Locate the cell with the specified text and output its [X, Y] center coordinate. 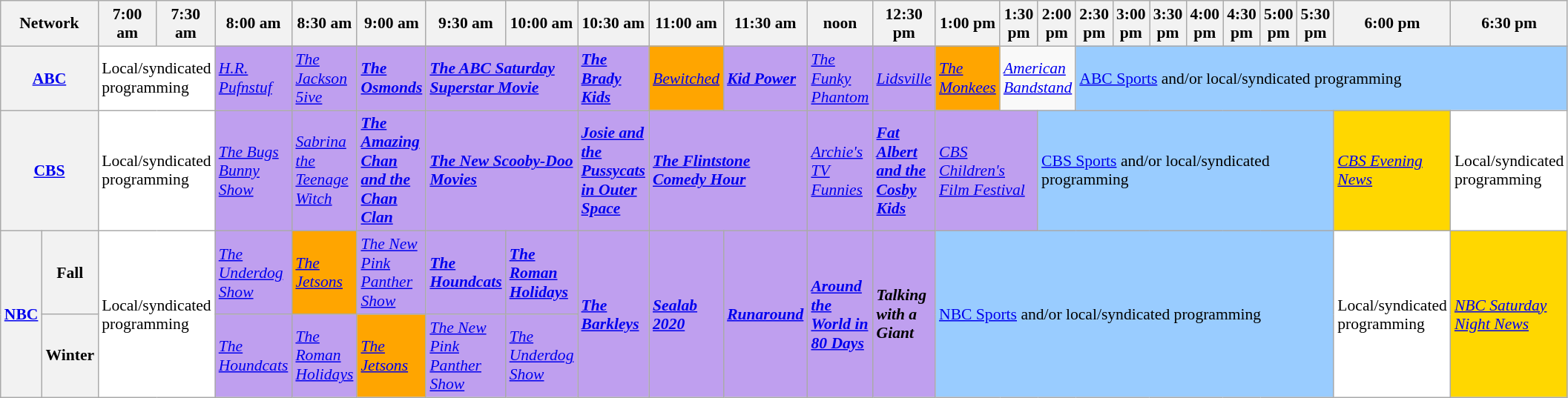
NBC Sports and/or local/syndicated programming [1135, 314]
The New Scooby-Doo Movies [501, 170]
Fall [70, 273]
The Flintstone Comedy Hour [728, 170]
11:00 am [686, 24]
11:30 am [765, 24]
Sealab 2020 [686, 314]
10:30 am [613, 24]
10:00 am [541, 24]
8:00 am [254, 24]
12:30 pm [903, 24]
3:30 pm [1168, 24]
Talking with a Giant [903, 314]
3:00 pm [1131, 24]
The ABC Saturday Superstar Movie [501, 79]
5:00 pm [1279, 24]
noon [840, 24]
2:00 pm [1056, 24]
1:00 pm [967, 24]
1:30 pm [1019, 24]
Around the World in 80 Days [840, 314]
The Osmonds [392, 79]
7:00 am [128, 24]
CBS Children's Film Festival [986, 170]
The Monkees [967, 79]
9:00 am [392, 24]
9:30 am [466, 24]
Lidsville [903, 79]
The Brady Kids [613, 79]
The Funky Phantom [840, 79]
NBC [22, 314]
6:30 pm [1509, 24]
5:30 pm [1316, 24]
4:00 pm [1205, 24]
7:30 am [185, 24]
CBS [49, 170]
H.R. Pufnstuf [254, 79]
Bewitched [686, 79]
The Amazing Chan and the Chan Clan [392, 170]
2:30 pm [1094, 24]
Network [49, 24]
8:30 am [324, 24]
The Bugs Bunny Show [254, 170]
CBS Evening News [1392, 170]
ABC [49, 79]
Josie and the Pussycats in Outer Space [613, 170]
ABC Sports and/or local/syndicated programming [1322, 79]
4:30 pm [1242, 24]
Sabrina the Teenage Witch [324, 170]
6:00 pm [1392, 24]
American Bandstand [1038, 79]
CBS Sports and/or local/syndicated programming [1185, 170]
NBC Saturday Night News [1509, 314]
Kid Power [765, 79]
The Barkleys [613, 314]
Runaround [765, 314]
The Jackson 5ive [324, 79]
Fat Albert and the Cosby Kids [903, 170]
Archie's TV Funnies [840, 170]
Winter [70, 356]
